Output the (x, y) coordinate of the center of the cell containing the given text.  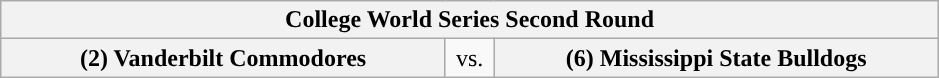
(2) Vanderbilt Commodores (224, 58)
(6) Mississippi State Bulldogs (716, 58)
vs. (470, 58)
College World Series Second Round (470, 20)
